Scan for the cell matching the given text and deliver its [x, y] coordinate at center. 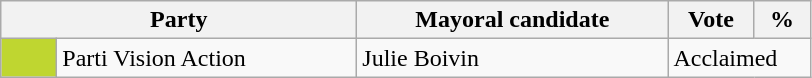
Vote [711, 20]
Acclaimed [739, 58]
Parti Vision Action [207, 58]
% [782, 20]
Party [179, 20]
Julie Boivin [512, 58]
Mayoral candidate [512, 20]
